Output the (X, Y) coordinate of the center of the cell containing the given text.  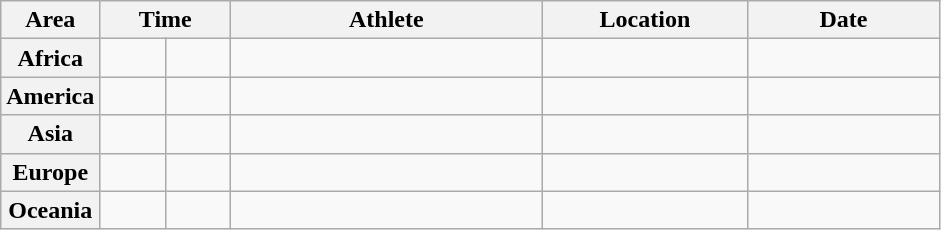
Area (50, 20)
Time (166, 20)
Oceania (50, 210)
Location (645, 20)
Europe (50, 172)
America (50, 96)
Date (844, 20)
Athlete (386, 20)
Asia (50, 134)
Africa (50, 58)
